Scan for the cell matching the given text and deliver its [x, y] coordinate at center. 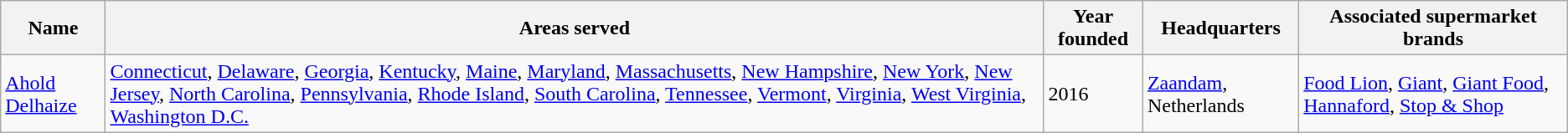
Areas served [575, 28]
Zaandam, Netherlands [1220, 94]
Year founded [1094, 28]
Associated supermarket brands [1434, 28]
Headquarters [1220, 28]
Ahold Delhaize [54, 94]
2016 [1094, 94]
Name [54, 28]
Food Lion, Giant, Giant Food, Hannaford, Stop & Shop [1434, 94]
